Detect which cell encompasses the target text, then output its [x, y] center coordinate. 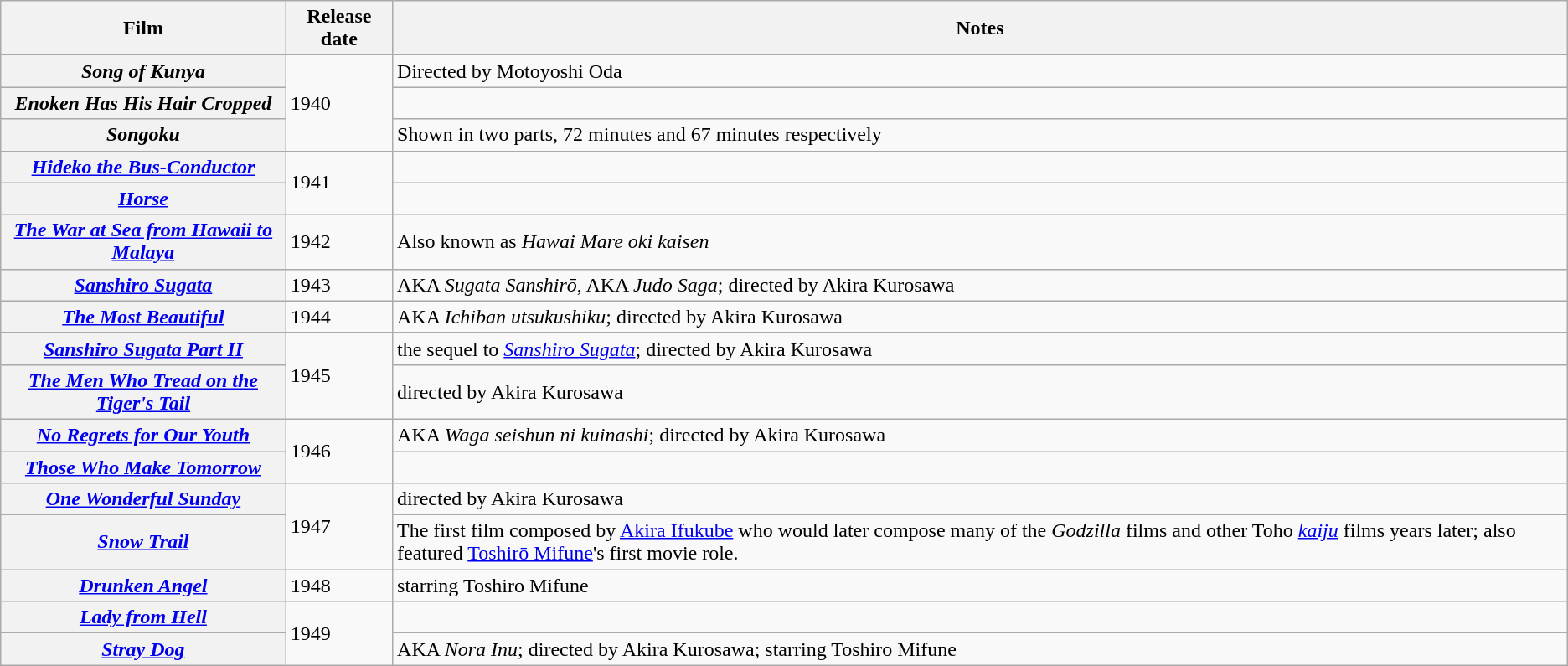
Notes [980, 28]
AKA Sugata Sanshirō, AKA Judo Saga; directed by Akira Kurosawa [980, 285]
Lady from Hell [143, 617]
Also known as Hawai Mare oki kaisen [980, 241]
1945 [338, 375]
Songoku [143, 135]
Release date [338, 28]
AKA Ichiban utsukushiku; directed by Akira Kurosawa [980, 317]
No Regrets for Our Youth [143, 435]
Stray Dog [143, 649]
Directed by Motoyoshi Oda [980, 71]
Snow Trail [143, 543]
Enoken Has His Hair Cropped [143, 103]
1943 [338, 285]
Horse [143, 199]
1944 [338, 317]
Song of Kunya [143, 71]
One Wonderful Sunday [143, 499]
Those Who Make Tomorrow [143, 467]
AKA Nora Inu; directed by Akira Kurosawa; starring Toshiro Mifune [980, 649]
AKA Waga seishun ni kuinashi; directed by Akira Kurosawa [980, 435]
1942 [338, 241]
1947 [338, 526]
1946 [338, 451]
1940 [338, 103]
1949 [338, 633]
starring Toshiro Mifune [980, 586]
Sanshiro Sugata [143, 285]
Film [143, 28]
1948 [338, 586]
The Most Beautiful [143, 317]
Drunken Angel [143, 586]
Shown in two parts, 72 minutes and 67 minutes respectively [980, 135]
The Men Who Tread on the Tiger's Tail [143, 392]
Hideko the Bus-Conductor [143, 167]
the sequel to Sanshiro Sugata; directed by Akira Kurosawa [980, 348]
1941 [338, 183]
The War at Sea from Hawaii to Malaya [143, 241]
Sanshiro Sugata Part II [143, 348]
